Return (X, Y) of the center of cell containing provided text 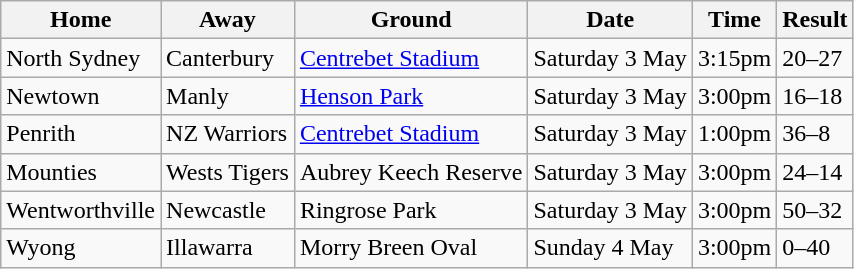
0–40 (815, 248)
16–18 (815, 96)
24–14 (815, 172)
Newtown (81, 96)
Aubrey Keech Reserve (411, 172)
Penrith (81, 134)
Ground (411, 20)
Away (228, 20)
36–8 (815, 134)
Newcastle (228, 210)
Result (815, 20)
Wentworthville (81, 210)
Sunday 4 May (610, 248)
Ringrose Park (411, 210)
Date (610, 20)
Henson Park (411, 96)
Mounties (81, 172)
3:15pm (734, 58)
Wyong (81, 248)
North Sydney (81, 58)
Manly (228, 96)
20–27 (815, 58)
Illawarra (228, 248)
Home (81, 20)
Morry Breen Oval (411, 248)
NZ Warriors (228, 134)
1:00pm (734, 134)
Wests Tigers (228, 172)
Canterbury (228, 58)
Time (734, 20)
50–32 (815, 210)
